Detect which cell encompasses the target text, then output its [X, Y] center coordinate. 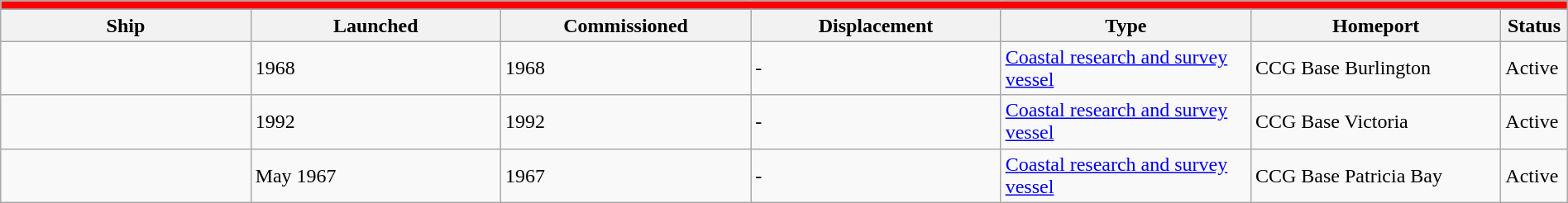
CCG Base Burlington [1375, 68]
1967 [625, 175]
Displacement [876, 26]
Type [1126, 26]
CCG Base Patricia Bay [1375, 175]
May 1967 [375, 175]
Commissioned [625, 26]
Ship [126, 26]
Launched [375, 26]
CCG Base Victoria [1375, 122]
Homeport [1375, 26]
Status [1534, 26]
